Search for the cell housing the specified text and yield its (X, Y) center coordinate. 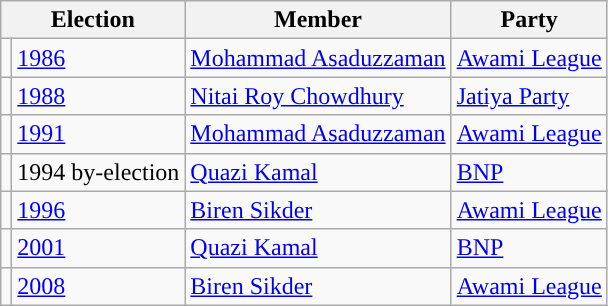
Nitai Roy Chowdhury (318, 96)
2008 (98, 286)
2001 (98, 248)
Party (529, 20)
Member (318, 20)
Jatiya Party (529, 96)
Election (93, 20)
1994 by-election (98, 172)
1986 (98, 58)
1988 (98, 96)
1996 (98, 210)
1991 (98, 134)
